From the cell containing the given text, extract its center point as [X, Y] coordinate. 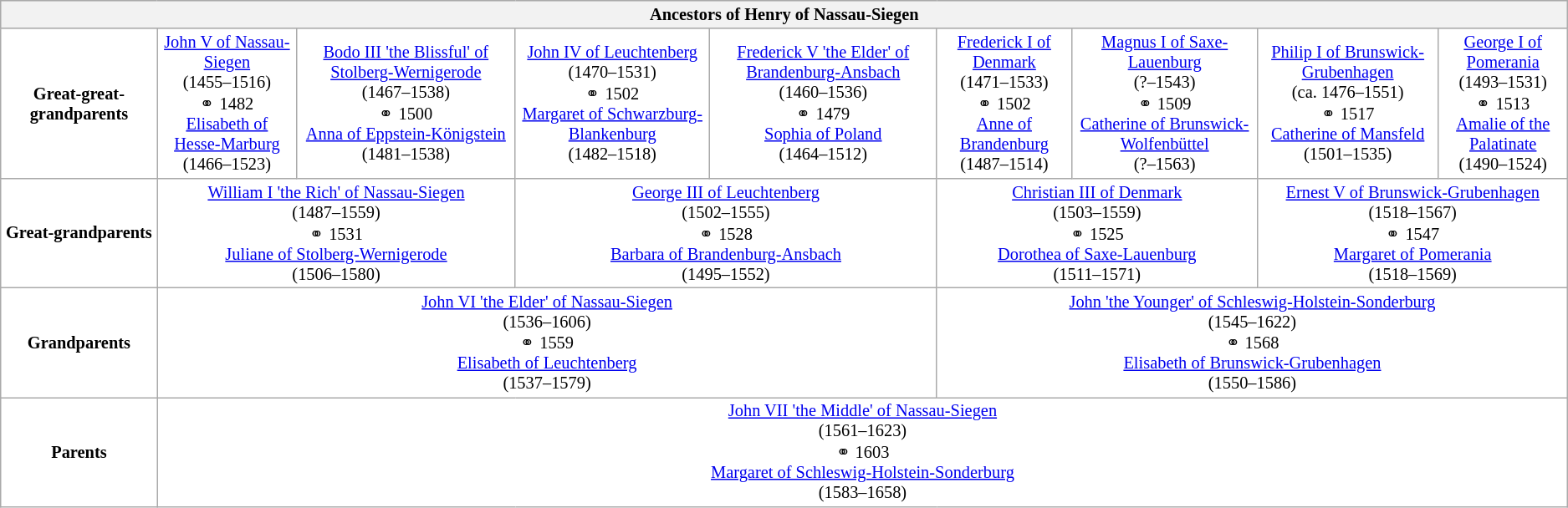
Great-grandparents [79, 232]
Magnus I of Saxe-Lauenburg(?–1543)⚭ 1509Catherine of Brunswick-Wolfenbüttel(?–1563) [1165, 104]
George III of Leuchtenberg(1502–1555)⚭ 1528Barbara of Brandenburg-Ansbach(1495–1552) [726, 232]
Bodo III 'the Blissful' of Stolberg-Wernigerode(1467–1538)⚭ 1500Anna of Eppstein-Königstein(1481–1538) [406, 104]
George I of Pomerania(1493–1531)⚭ 1513Amalie of the Palatinate(1490–1524) [1504, 104]
Frederick I of Denmark(1471–1533)⚭ 1502Anne of Brandenburg(1487–1514) [1004, 104]
Great-great-grandparents [79, 104]
John VII 'the Middle' of Nassau-Siegen(1561–1623)⚭ 1603Margaret of Schleswig-Holstein-Sonderburg(1583–1658) [863, 451]
Philip I of Brunswick-Grubenhagen(ca. 1476–1551)⚭ 1517Catherine of Mansfeld(1501–1535) [1348, 104]
William I 'the Rich' of Nassau-Siegen(1487–1559)⚭ 1531Juliane of Stolberg-Wernigerode(1506–1580) [336, 232]
Christian III of Denmark(1503–1559)⚭ 1525Dorothea of Saxe-Lauenburg(1511–1571) [1097, 232]
Ancestors of Henry of Nassau-Siegen [784, 14]
Ernest V of Brunswick-Grubenhagen(1518–1567)⚭ 1547Margaret of Pomerania(1518–1569) [1413, 232]
Grandparents [79, 343]
Parents [79, 451]
John 'the Younger' of Schleswig-Holstein-Sonderburg(1545–1622)⚭ 1568Elisabeth of Brunswick-Grubenhagen(1550–1586) [1253, 343]
John V of Nassau-Siegen(1455–1516)⚭ 1482Elisabeth of Hesse-Marburg(1466–1523) [227, 104]
John IV of Leuchtenberg(1470–1531)⚭ 1502Margaret of Schwarzburg-Blankenburg(1482–1518) [612, 104]
John VI 'the Elder' of Nassau-Siegen(1536–1606)⚭ 1559Elisabeth of Leuchtenberg(1537–1579) [547, 343]
Frederick V 'the Elder' of Brandenburg-Ansbach(1460–1536)⚭ 1479Sophia of Poland(1464–1512) [824, 104]
